From the cell containing the given text, extract its center point as [X, Y] coordinate. 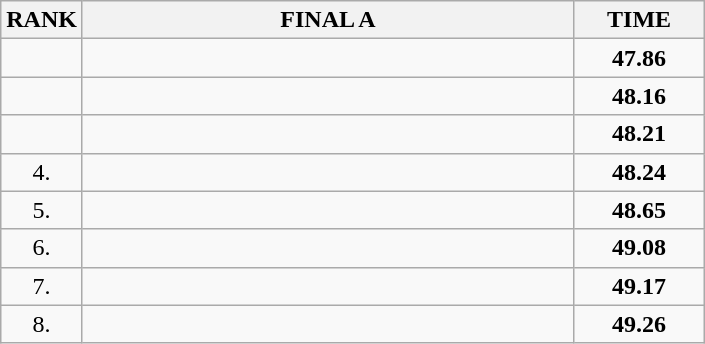
49.17 [640, 286]
48.65 [640, 210]
49.08 [640, 248]
8. [42, 324]
6. [42, 248]
48.24 [640, 172]
FINAL A [328, 20]
4. [42, 172]
7. [42, 286]
RANK [42, 20]
49.26 [640, 324]
TIME [640, 20]
48.21 [640, 134]
48.16 [640, 96]
5. [42, 210]
47.86 [640, 58]
